Return the (x, y) coordinate for the center point of the cell that contains the specified text.  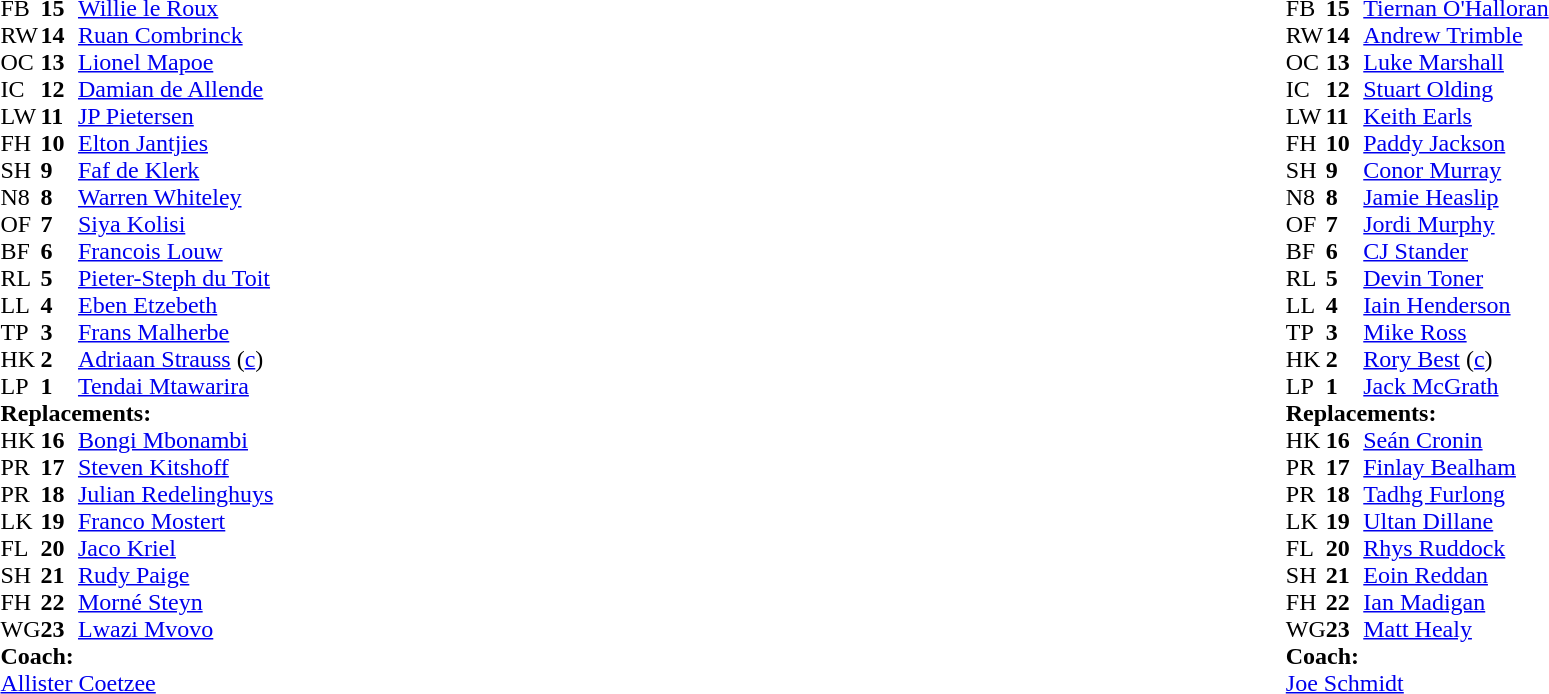
Andrew Trimble (1456, 36)
Lionel Mapoe (176, 62)
Tendai Mtawarira (176, 386)
Faf de Klerk (176, 170)
Rhys Ruddock (1456, 548)
Rory Best (c) (1456, 360)
Damian de Allende (176, 90)
Jack McGrath (1456, 386)
Franco Mostert (176, 522)
Julian Redelinghuys (176, 494)
Warren Whiteley (176, 198)
Eben Etzebeth (176, 306)
Matt Healy (1456, 630)
Ultan Dillane (1456, 522)
Finlay Bealham (1456, 468)
Mike Ross (1456, 332)
Ruan Combrinck (176, 36)
Keith Earls (1456, 116)
Stuart Olding (1456, 90)
Siya Kolisi (176, 224)
Conor Murray (1456, 170)
Rudy Paige (176, 576)
Elton Jantjies (176, 144)
Jaco Kriel (176, 548)
Pieter-Steph du Toit (176, 278)
Lwazi Mvovo (176, 630)
Luke Marshall (1456, 62)
Ian Madigan (1456, 602)
Adriaan Strauss (c) (176, 360)
Jamie Heaslip (1456, 198)
Steven Kitshoff (176, 468)
Iain Henderson (1456, 306)
Devin Toner (1456, 278)
Jordi Murphy (1456, 224)
Paddy Jackson (1456, 144)
JP Pietersen (176, 116)
Bongi Mbonambi (176, 440)
Tadhg Furlong (1456, 494)
CJ Stander (1456, 252)
Morné Steyn (176, 602)
Francois Louw (176, 252)
Seán Cronin (1456, 440)
Eoin Reddan (1456, 576)
Frans Malherbe (176, 332)
